Pinpoint the cell where the given text exists, returning its (X, Y) midpoint coordinate. 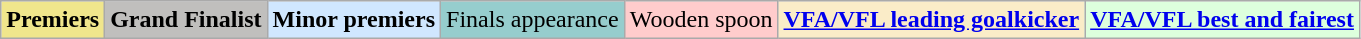
VFA/VFL leading goalkicker (932, 20)
Finals appearance (533, 20)
Grand Finalist (186, 20)
VFA/VFL best and fairest (1222, 20)
Wooden spoon (701, 20)
Minor premiers (354, 20)
Premiers (53, 20)
